Return [x, y] of the center of cell containing provided text 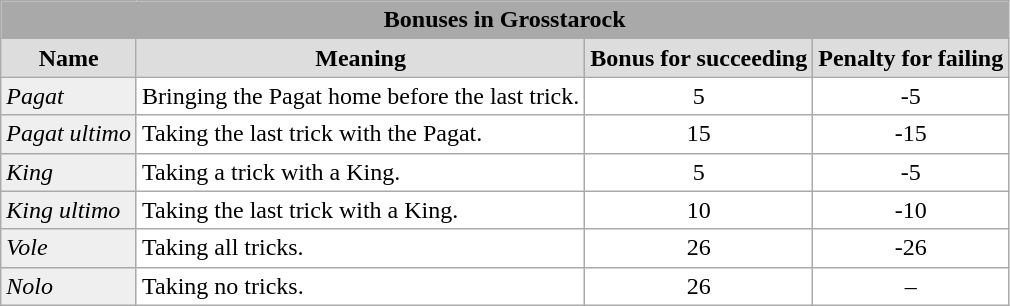
Vole [69, 248]
Penalty for failing [911, 58]
Nolo [69, 286]
Name [69, 58]
King ultimo [69, 210]
Taking all tricks. [360, 248]
Taking the last trick with a King. [360, 210]
Taking a trick with a King. [360, 172]
King [69, 172]
Bonus for succeeding [699, 58]
Bonuses in Grosstarock [505, 20]
Taking no tricks. [360, 286]
Taking the last trick with the Pagat. [360, 134]
Meaning [360, 58]
-26 [911, 248]
-10 [911, 210]
10 [699, 210]
Pagat [69, 96]
Bringing the Pagat home before the last trick. [360, 96]
Pagat ultimo [69, 134]
-15 [911, 134]
– [911, 286]
15 [699, 134]
